Output the (x, y) coordinate of the center of the cell containing the given text.  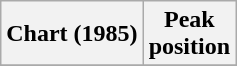
Peakposition (189, 34)
Chart (1985) (72, 34)
